Identify which cell holds the provided text, then report its (X, Y) central coordinate. 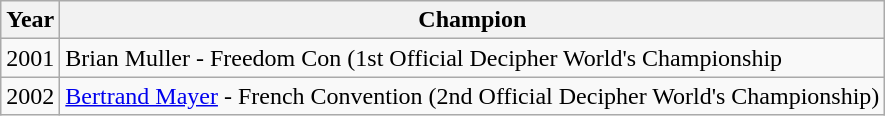
Year (30, 20)
2002 (30, 96)
2001 (30, 58)
Brian Muller - Freedom Con (1st Official Decipher World's Championship (472, 58)
Champion (472, 20)
Bertrand Mayer - French Convention (2nd Official Decipher World's Championship) (472, 96)
